For the text-containing cell, return its midpoint in [x, y] coordinate format. 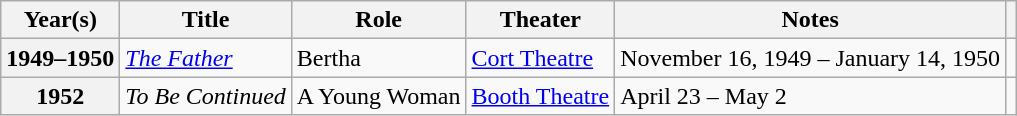
Notes [810, 20]
Bertha [378, 58]
1952 [60, 96]
Cort Theatre [540, 58]
Theater [540, 20]
Title [206, 20]
November 16, 1949 – January 14, 1950 [810, 58]
To Be Continued [206, 96]
Booth Theatre [540, 96]
1949–1950 [60, 58]
April 23 – May 2 [810, 96]
Year(s) [60, 20]
The Father [206, 58]
A Young Woman [378, 96]
Role [378, 20]
